Find where the given text appears and provide that cell's center as (X, Y) coordinate. 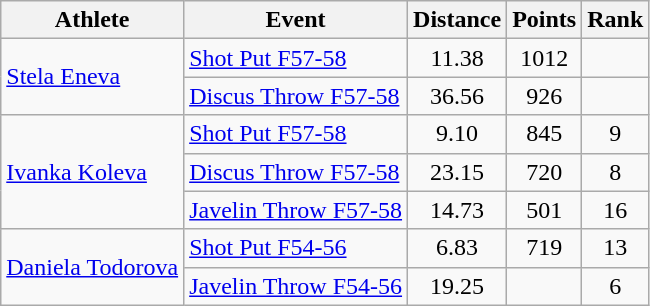
Event (296, 20)
Shot Put F54-56 (296, 248)
Stela Eneva (92, 77)
720 (544, 172)
719 (544, 248)
Ivanka Koleva (92, 172)
6 (616, 286)
1012 (544, 58)
Points (544, 20)
6.83 (458, 248)
9.10 (458, 134)
926 (544, 96)
Daniela Todorova (92, 267)
14.73 (458, 210)
23.15 (458, 172)
16 (616, 210)
Javelin Throw F54-56 (296, 286)
36.56 (458, 96)
845 (544, 134)
501 (544, 210)
Javelin Throw F57-58 (296, 210)
Rank (616, 20)
11.38 (458, 58)
9 (616, 134)
13 (616, 248)
Athlete (92, 20)
Distance (458, 20)
8 (616, 172)
19.25 (458, 286)
